Provide the (X, Y) coordinate of the cell's center where the given text is located.  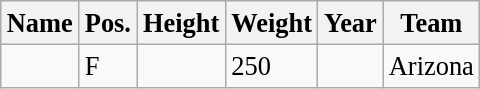
Pos. (108, 22)
250 (272, 66)
Year (350, 22)
Weight (272, 22)
Name (40, 22)
Team (432, 22)
Arizona (432, 66)
Height (181, 22)
F (108, 66)
